Search for the cell housing the specified text and yield its [x, y] center coordinate. 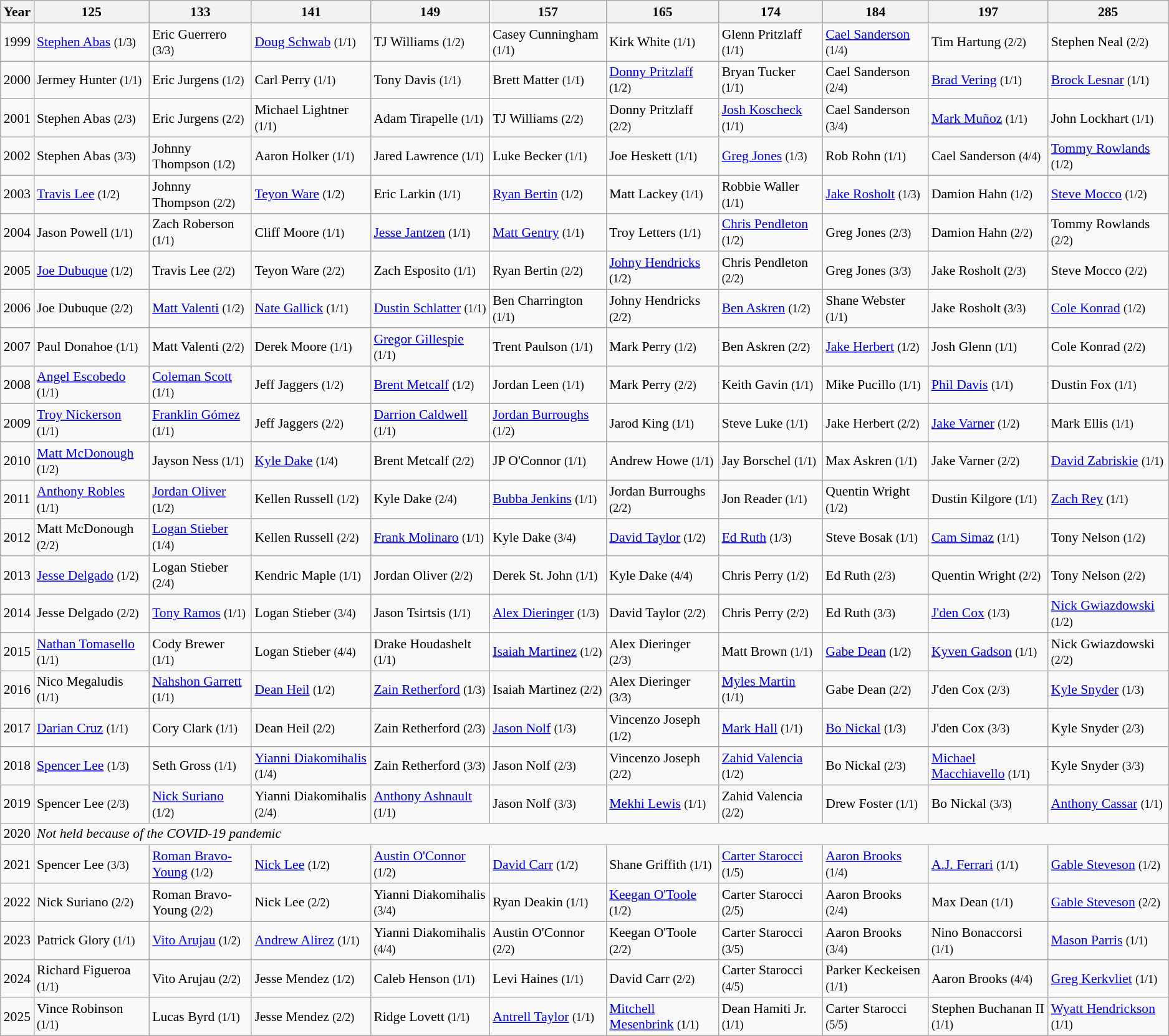
Nick Lee (1/2) [310, 864]
Dustin Fox (1/1) [1109, 385]
Teyon Ware (1/2) [310, 194]
Ed Ruth (3/3) [875, 613]
Jesse Delgado (1/2) [91, 576]
Nahshon Garrett (1/1) [200, 689]
2007 [17, 347]
Alex Dieringer (3/3) [662, 689]
125 [91, 12]
Eric Larkin (1/1) [430, 194]
Gable Steveson (1/2) [1109, 864]
2020 [17, 834]
Jason Tsirtsis (1/1) [430, 613]
Nick Lee (2/2) [310, 903]
Tim Hartung (2/2) [988, 42]
Cael Sanderson (4/4) [988, 156]
Cael Sanderson (1/4) [875, 42]
Doug Schwab (1/1) [310, 42]
Cael Sanderson (3/4) [875, 118]
Ryan Bertin (1/2) [547, 194]
149 [430, 12]
Mitchell Mesenbrink (1/1) [662, 1017]
Jake Rosholt (1/3) [875, 194]
David Carr (1/2) [547, 864]
Carter Starocci (4/5) [771, 979]
2023 [17, 940]
Damion Hahn (1/2) [988, 194]
Greg Jones (2/3) [875, 232]
2004 [17, 232]
Steve Bosak (1/1) [875, 537]
Carter Starocci (3/5) [771, 940]
Ed Ruth (2/3) [875, 576]
2003 [17, 194]
Vito Arujau (2/2) [200, 979]
Jarod King (1/1) [662, 423]
Jason Nolf (1/3) [547, 728]
Austin O'Connor (2/2) [547, 940]
Matt Lackey (1/1) [662, 194]
Ryan Deakin (1/1) [547, 903]
Luke Becker (1/1) [547, 156]
Mekhi Lewis (1/1) [662, 804]
Jon Reader (1/1) [771, 499]
Joe Dubuque (1/2) [91, 271]
Kyven Gadson (1/1) [988, 652]
2022 [17, 903]
Phil Davis (1/1) [988, 385]
Quentin Wright (2/2) [988, 576]
Kyle Dake (3/4) [547, 537]
141 [310, 12]
David Taylor (2/2) [662, 613]
Antrell Taylor (1/1) [547, 1017]
Andrew Alirez (1/1) [310, 940]
Roman Bravo-Young (2/2) [200, 903]
Keegan O'Toole (1/2) [662, 903]
Ridge Lovett (1/1) [430, 1017]
157 [547, 12]
Josh Koscheck (1/1) [771, 118]
Gabe Dean (1/2) [875, 652]
Vincenzo Joseph (2/2) [662, 765]
Vito Arujau (1/2) [200, 940]
2013 [17, 576]
Wyatt Hendrickson (1/1) [1109, 1017]
Josh Glenn (1/1) [988, 347]
Jake Rosholt (3/3) [988, 309]
Isaiah Martinez (1/2) [547, 652]
Angel Escobedo (1/1) [91, 385]
Kellen Russell (2/2) [310, 537]
2014 [17, 613]
Matt McDonough (1/2) [91, 461]
Not held because of the COVID-19 pandemic [601, 834]
Kendric Maple (1/1) [310, 576]
Casey Cunningham (1/1) [547, 42]
Zahid Valencia (2/2) [771, 804]
Chris Pendleton (2/2) [771, 271]
Yianni Diakomihalis (2/4) [310, 804]
Yianni Diakomihalis (1/4) [310, 765]
Ben Charrington (1/1) [547, 309]
Cam Simaz (1/1) [988, 537]
Cliff Moore (1/1) [310, 232]
Franklin Gómez (1/1) [200, 423]
Mark Hall (1/1) [771, 728]
Greg Jones (1/3) [771, 156]
Chris Perry (2/2) [771, 613]
Drake Houdashelt (1/1) [430, 652]
Damion Hahn (2/2) [988, 232]
Jermey Hunter (1/1) [91, 80]
2012 [17, 537]
Nico Megaludis (1/1) [91, 689]
Darian Cruz (1/1) [91, 728]
2008 [17, 385]
Tony Ramos (1/1) [200, 613]
Stephen Abas (2/3) [91, 118]
Aaron Brooks (2/4) [875, 903]
2018 [17, 765]
A.J. Ferrari (1/1) [988, 864]
Johny Hendricks (2/2) [662, 309]
Tommy Rowlands (1/2) [1109, 156]
Carter Starocci (5/5) [875, 1017]
Alex Dieringer (2/3) [662, 652]
133 [200, 12]
Donny Pritzlaff (1/2) [662, 80]
Ben Askren (2/2) [771, 347]
Cody Brewer (1/1) [200, 652]
Mark Ellis (1/1) [1109, 423]
Jeff Jaggers (2/2) [310, 423]
184 [875, 12]
Jay Borschel (1/1) [771, 461]
Aaron Brooks (3/4) [875, 940]
Kyle Snyder (2/3) [1109, 728]
Zain Retherford (2/3) [430, 728]
Dean Heil (2/2) [310, 728]
Teyon Ware (2/2) [310, 271]
Matt Valenti (2/2) [200, 347]
Jeff Jaggers (1/2) [310, 385]
Jason Powell (1/1) [91, 232]
Travis Lee (1/2) [91, 194]
2010 [17, 461]
Jake Rosholt (2/3) [988, 271]
Levi Haines (1/1) [547, 979]
Nino Bonaccorsi (1/1) [988, 940]
Zach Roberson (1/1) [200, 232]
Kyle Snyder (1/3) [1109, 689]
Keegan O'Toole (2/2) [662, 940]
Gable Steveson (2/2) [1109, 903]
2006 [17, 309]
2000 [17, 80]
Michael Macchiavello (1/1) [988, 765]
Kyle Dake (1/4) [310, 461]
Matt Valenti (1/2) [200, 309]
Ben Askren (1/2) [771, 309]
Mark Muñoz (1/1) [988, 118]
Jordan Leen (1/1) [547, 385]
174 [771, 12]
2005 [17, 271]
2016 [17, 689]
Brett Matter (1/1) [547, 80]
Bo Nickal (3/3) [988, 804]
Jason Nolf (2/3) [547, 765]
Myles Martin (1/1) [771, 689]
Bubba Jenkins (1/1) [547, 499]
Spencer Lee (3/3) [91, 864]
Vince Robinson (1/1) [91, 1017]
Stephen Abas (1/3) [91, 42]
Eric Guerrero (3/3) [200, 42]
165 [662, 12]
Kellen Russell (1/2) [310, 499]
Logan Stieber (4/4) [310, 652]
285 [1109, 12]
Vincenzo Joseph (1/2) [662, 728]
Brad Vering (1/1) [988, 80]
2019 [17, 804]
Dustin Schlatter (1/1) [430, 309]
Joe Heskett (1/1) [662, 156]
Greg Jones (3/3) [875, 271]
Parker Keckeisen (1/1) [875, 979]
Bryan Tucker (1/1) [771, 80]
Jordan Burroughs (2/2) [662, 499]
Zahid Valencia (1/2) [771, 765]
Matt Brown (1/1) [771, 652]
Cael Sanderson (2/4) [875, 80]
Jake Herbert (1/2) [875, 347]
Cole Konrad (2/2) [1109, 347]
Mark Perry (1/2) [662, 347]
Darrion Caldwell (1/1) [430, 423]
Adam Tirapelle (1/1) [430, 118]
Matt Gentry (1/1) [547, 232]
Steve Mocco (1/2) [1109, 194]
Robbie Waller (1/1) [771, 194]
Kyle Dake (2/4) [430, 499]
Aaron Brooks (1/4) [875, 864]
Richard Figueroa (1/1) [91, 979]
Cory Clark (1/1) [200, 728]
Troy Letters (1/1) [662, 232]
JP O'Connor (1/1) [547, 461]
Anthony Cassar (1/1) [1109, 804]
David Zabriskie (1/1) [1109, 461]
Tommy Rowlands (2/2) [1109, 232]
Nick Suriano (2/2) [91, 903]
Spencer Lee (1/3) [91, 765]
Seth Gross (1/1) [200, 765]
Max Askren (1/1) [875, 461]
Stephen Buchanan II (1/1) [988, 1017]
Chris Perry (1/2) [771, 576]
Logan Stieber (1/4) [200, 537]
Troy Nickerson (1/1) [91, 423]
Aaron Holker (1/1) [310, 156]
John Lockhart (1/1) [1109, 118]
197 [988, 12]
Michael Lightner (1/1) [310, 118]
Austin O'Connor (1/2) [430, 864]
Jared Lawrence (1/1) [430, 156]
Roman Bravo-Young (1/2) [200, 864]
Dean Hamiti Jr. (1/1) [771, 1017]
Coleman Scott (1/1) [200, 385]
1999 [17, 42]
Mason Parris (1/1) [1109, 940]
Dean Heil (1/2) [310, 689]
Zach Esposito (1/1) [430, 271]
Carter Starocci (2/5) [771, 903]
Jordan Oliver (1/2) [200, 499]
Yianni Diakomihalis (4/4) [430, 940]
Brent Metcalf (1/2) [430, 385]
Nick Gwiazdowski (2/2) [1109, 652]
David Carr (2/2) [662, 979]
Keith Gavin (1/1) [771, 385]
Jesse Mendez (1/2) [310, 979]
Stephen Abas (3/3) [91, 156]
TJ Williams (2/2) [547, 118]
Anthony Ashnault (1/1) [430, 804]
2001 [17, 118]
Nick Suriano (1/2) [200, 804]
Carl Perry (1/1) [310, 80]
Steve Luke (1/1) [771, 423]
Donny Pritzlaff (2/2) [662, 118]
Nate Gallick (1/1) [310, 309]
2017 [17, 728]
Ryan Bertin (2/2) [547, 271]
Glenn Pritzlaff (1/1) [771, 42]
2025 [17, 1017]
Caleb Henson (1/1) [430, 979]
Jake Varner (2/2) [988, 461]
Gregor Gillespie (1/1) [430, 347]
Gabe Dean (2/2) [875, 689]
Jake Varner (1/2) [988, 423]
Alex Dieringer (1/3) [547, 613]
Kyle Snyder (3/3) [1109, 765]
2009 [17, 423]
Brock Lesnar (1/1) [1109, 80]
Bo Nickal (1/3) [875, 728]
Jake Herbert (2/2) [875, 423]
Jason Nolf (3/3) [547, 804]
Nathan Tomasello (1/1) [91, 652]
Johny Hendricks (1/2) [662, 271]
Greg Kerkvliet (1/1) [1109, 979]
Logan Stieber (2/4) [200, 576]
Eric Jurgens (2/2) [200, 118]
Mark Perry (2/2) [662, 385]
Aaron Brooks (4/4) [988, 979]
Logan Stieber (3/4) [310, 613]
J'den Cox (1/3) [988, 613]
Yianni Diakomihalis (3/4) [430, 903]
Tony Nelson (2/2) [1109, 576]
2011 [17, 499]
J'den Cox (3/3) [988, 728]
Johnny Thompson (2/2) [200, 194]
Jordan Oliver (2/2) [430, 576]
Brent Metcalf (2/2) [430, 461]
Nick Gwiazdowski (1/2) [1109, 613]
Year [17, 12]
Mike Pucillo (1/1) [875, 385]
Shane Webster (1/1) [875, 309]
Jesse Jantzen (1/1) [430, 232]
Zach Rey (1/1) [1109, 499]
Bo Nickal (2/3) [875, 765]
Travis Lee (2/2) [200, 271]
Andrew Howe (1/1) [662, 461]
Zain Retherford (1/3) [430, 689]
Lucas Byrd (1/1) [200, 1017]
Carter Starocci (1/5) [771, 864]
Johnny Thompson (1/2) [200, 156]
Drew Foster (1/1) [875, 804]
Jesse Mendez (2/2) [310, 1017]
Stephen Neal (2/2) [1109, 42]
Joe Dubuque (2/2) [91, 309]
Derek St. John (1/1) [547, 576]
Jesse Delgado (2/2) [91, 613]
Matt McDonough (2/2) [91, 537]
Shane Griffith (1/1) [662, 864]
TJ Williams (1/2) [430, 42]
2015 [17, 652]
Jayson Ness (1/1) [200, 461]
Kirk White (1/1) [662, 42]
2021 [17, 864]
Trent Paulson (1/1) [547, 347]
Ed Ruth (1/3) [771, 537]
Cole Konrad (1/2) [1109, 309]
Isaiah Martinez (2/2) [547, 689]
Zain Retherford (3/3) [430, 765]
Patrick Glory (1/1) [91, 940]
Jordan Burroughs (1/2) [547, 423]
Rob Rohn (1/1) [875, 156]
Quentin Wright (1/2) [875, 499]
Tony Davis (1/1) [430, 80]
J'den Cox (2/3) [988, 689]
Chris Pendleton (1/2) [771, 232]
David Taylor (1/2) [662, 537]
Derek Moore (1/1) [310, 347]
Paul Donahoe (1/1) [91, 347]
Anthony Robles (1/1) [91, 499]
Dustin Kilgore (1/1) [988, 499]
Kyle Dake (4/4) [662, 576]
2002 [17, 156]
Frank Molinaro (1/1) [430, 537]
2024 [17, 979]
Spencer Lee (2/3) [91, 804]
Max Dean (1/1) [988, 903]
Steve Mocco (2/2) [1109, 271]
Tony Nelson (1/2) [1109, 537]
Eric Jurgens (1/2) [200, 80]
